Scan for the cell matching the given text and deliver its [x, y] coordinate at center. 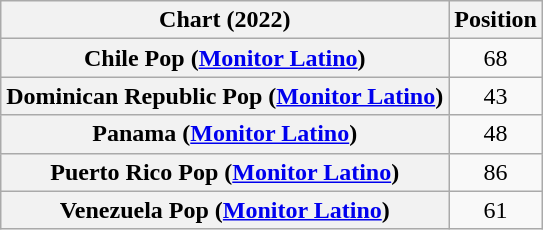
Puerto Rico Pop (Monitor Latino) [225, 172]
Chart (2022) [225, 20]
Venezuela Pop (Monitor Latino) [225, 210]
61 [496, 210]
48 [496, 134]
43 [496, 96]
Panama (Monitor Latino) [225, 134]
Chile Pop (Monitor Latino) [225, 58]
68 [496, 58]
Position [496, 20]
86 [496, 172]
Dominican Republic Pop (Monitor Latino) [225, 96]
